Identify which cell holds the provided text, then report its [X, Y] central coordinate. 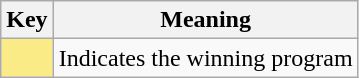
Indicates the winning program [206, 58]
Key [27, 20]
Meaning [206, 20]
